Extract the (x, y) coordinate from the center of the cell holding the provided text.  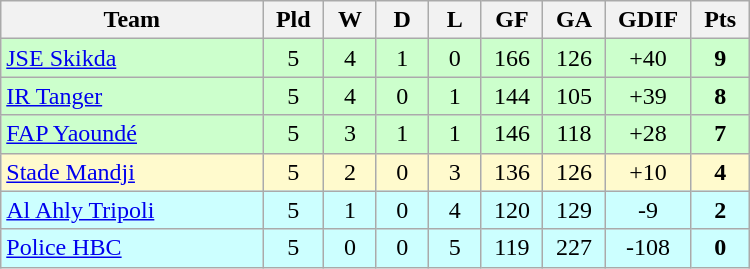
8 (720, 96)
129 (574, 210)
Team (132, 20)
118 (574, 134)
7 (720, 134)
L (454, 20)
105 (574, 96)
GDIF (648, 20)
-9 (648, 210)
Pts (720, 20)
D (402, 20)
+40 (648, 58)
-108 (648, 248)
166 (512, 58)
FAP Yaoundé (132, 134)
JSE Skikda (132, 58)
Pld (294, 20)
IR Tanger (132, 96)
Al Ahly Tripoli (132, 210)
9 (720, 58)
+28 (648, 134)
119 (512, 248)
136 (512, 172)
GF (512, 20)
Stade Mandji (132, 172)
Police HBC (132, 248)
227 (574, 248)
+10 (648, 172)
146 (512, 134)
GA (574, 20)
120 (512, 210)
+39 (648, 96)
144 (512, 96)
W (350, 20)
